Return the (X, Y) coordinate for the center point of the cell that contains the specified text.  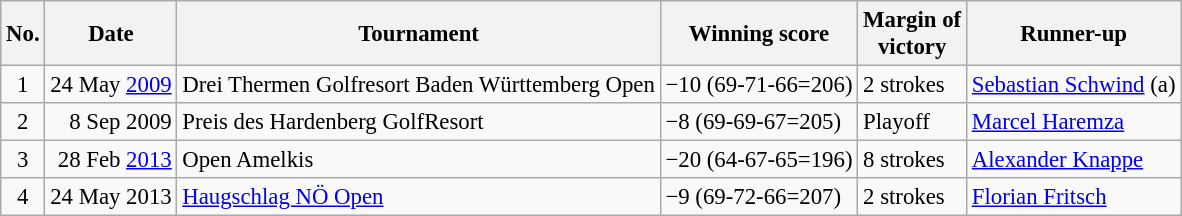
−8 (69-69-67=205) (759, 122)
Runner-up (1073, 34)
Preis des Hardenberg GolfResort (418, 122)
Winning score (759, 34)
1 (23, 85)
Florian Fritsch (1073, 197)
Date (111, 34)
Drei Thermen Golfresort Baden Württemberg Open (418, 85)
4 (23, 197)
−9 (69-72-66=207) (759, 197)
−10 (69-71-66=206) (759, 85)
28 Feb 2013 (111, 160)
No. (23, 34)
24 May 2013 (111, 197)
Sebastian Schwind (a) (1073, 85)
3 (23, 160)
Haugschlag NÖ Open (418, 197)
Playoff (912, 122)
Alexander Knappe (1073, 160)
Marcel Haremza (1073, 122)
Tournament (418, 34)
2 (23, 122)
Margin ofvictory (912, 34)
−20 (64-67-65=196) (759, 160)
Open Amelkis (418, 160)
8 Sep 2009 (111, 122)
8 strokes (912, 160)
24 May 2009 (111, 85)
